Determine the [X, Y] coordinate at the center of the cell enclosing the given text.  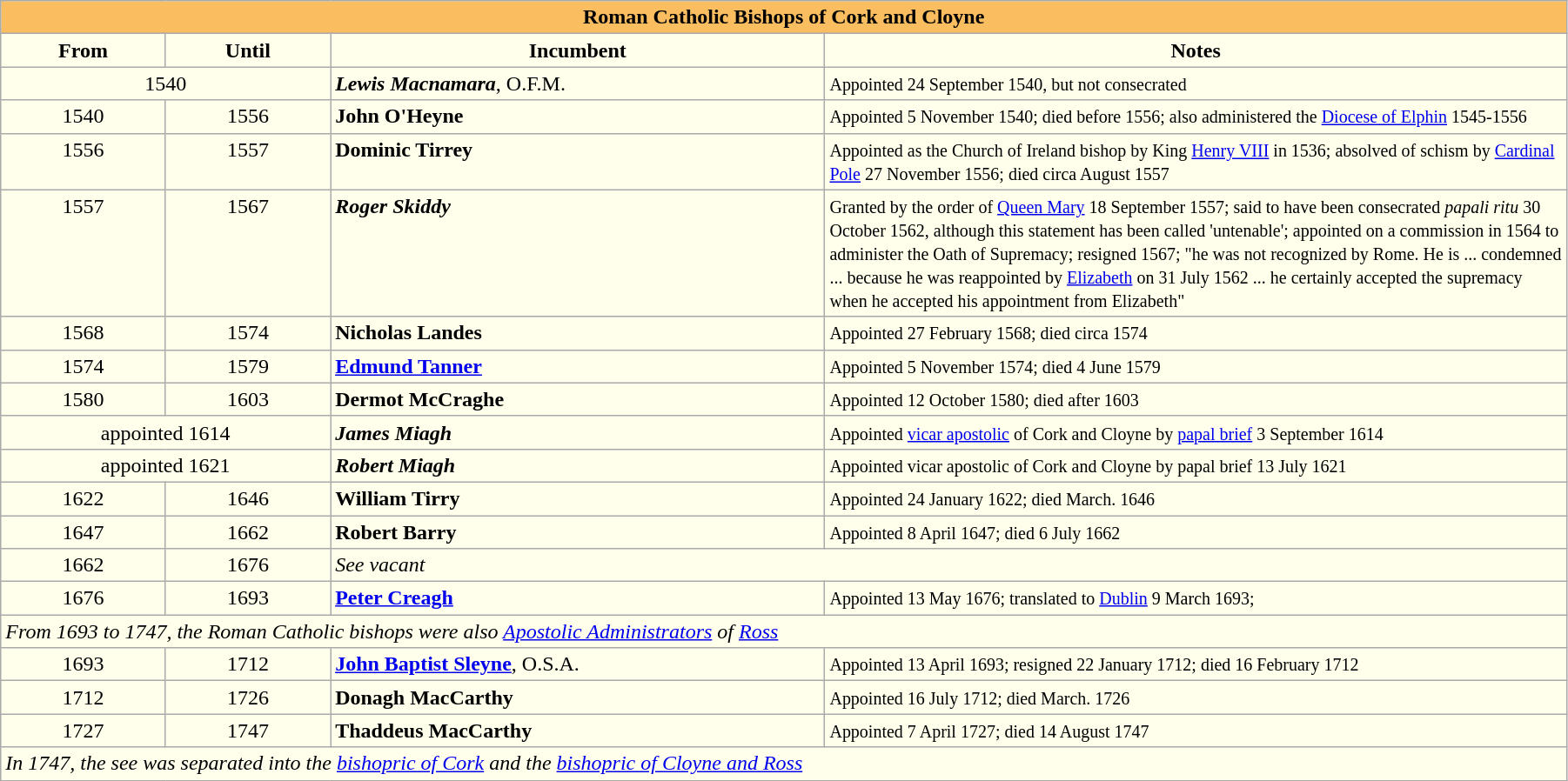
From 1693 to 1747, the Roman Catholic bishops were also Apostolic Administrators of Ross [784, 631]
James Miagh [578, 432]
Appointed vicar apostolic of Cork and Cloyne by papal brief 13 July 1621 [1196, 465]
From [84, 50]
Robert Barry [578, 531]
Incumbent [578, 50]
Appointed 7 April 1727; died 14 August 1747 [1196, 731]
Dermot McCraghe [578, 399]
1747 [247, 731]
1603 [247, 399]
Appointed vicar apostolic of Cork and Cloyne by papal brief 3 September 1614 [1196, 432]
Roger Skiddy [578, 253]
1727 [84, 731]
William Tirry [578, 498]
Appointed 16 July 1712; died March. 1726 [1196, 698]
appointed 1614 [165, 432]
Appointed 27 February 1568; died circa 1574 [1196, 333]
Appointed 12 October 1580; died after 1603 [1196, 399]
appointed 1621 [165, 465]
Appointed 8 April 1647; died 6 July 1662 [1196, 531]
1568 [84, 333]
1579 [247, 366]
Edmund Tanner [578, 366]
Appointed 5 November 1540; died before 1556; also administered the Diocese of Elphin 1545-1556 [1196, 117]
Lewis Macnamara, O.F.M. [578, 83]
Appointed 13 April 1693; resigned 22 January 1712; died 16 February 1712 [1196, 664]
Appointed 13 May 1676; translated to Dublin 9 March 1693; [1196, 598]
Nicholas Landes [578, 333]
In 1747, the see was separated into the bishopric of Cork and the bishopric of Cloyne and Ross [784, 764]
1726 [247, 698]
John Baptist Sleyne, O.S.A. [578, 664]
1580 [84, 399]
Notes [1196, 50]
Peter Creagh [578, 598]
1646 [247, 498]
Appointed as the Church of Ireland bishop by King Henry VIII in 1536; absolved of schism by Cardinal Pole 27 November 1556; died circa August 1557 [1196, 162]
1622 [84, 498]
Thaddeus MacCarthy [578, 731]
Until [247, 50]
Appointed 24 September 1540, but not consecrated [1196, 83]
1647 [84, 531]
See vacant [948, 565]
1567 [247, 253]
Appointed 5 November 1574; died 4 June 1579 [1196, 366]
Donagh MacCarthy [578, 698]
Roman Catholic Bishops of Cork and Cloyne [784, 17]
Robert Miagh [578, 465]
Appointed 24 January 1622; died March. 1646 [1196, 498]
John O'Heyne [578, 117]
Dominic Tirrey [578, 162]
